Find where the given text appears and provide that cell's center as (x, y) coordinate. 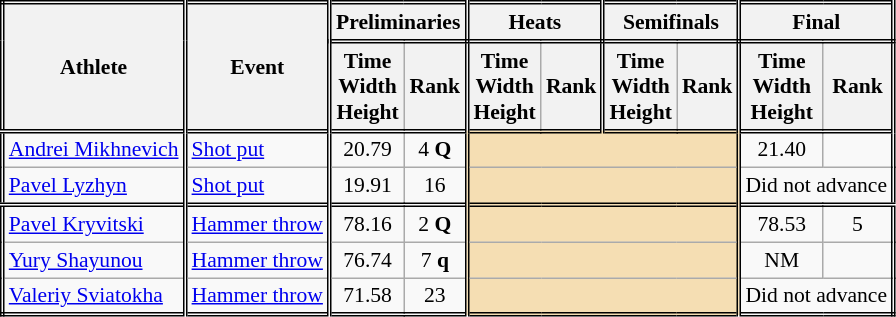
Event (257, 67)
Heats (535, 22)
Yury Shayunou (94, 260)
16 (436, 186)
Preliminaries (398, 22)
2 Q (436, 224)
23 (436, 296)
Pavel Kryvitski (94, 224)
78.16 (366, 224)
Pavel Lyzhyn (94, 186)
21.40 (781, 150)
7 q (436, 260)
4 Q (436, 150)
20.79 (366, 150)
Andrei Mikhnevich (94, 150)
NM (781, 260)
19.91 (366, 186)
Valeriy Sviatokha (94, 296)
Final (816, 22)
5 (858, 224)
76.74 (366, 260)
71.58 (366, 296)
Semifinals (671, 22)
78.53 (781, 224)
Athlete (94, 67)
